Detect which cell encompasses the target text, then output its (x, y) center coordinate. 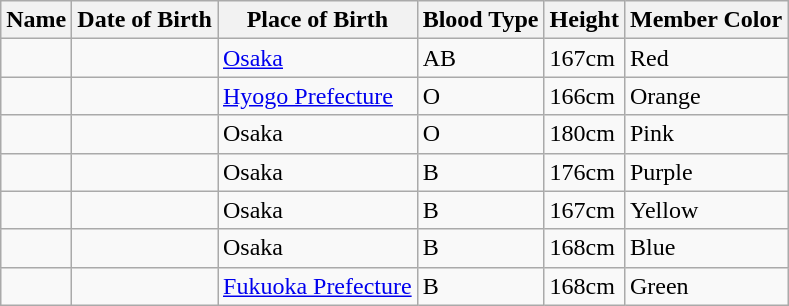
Height (584, 20)
176cm (584, 172)
Place of Birth (318, 20)
Fukuoka Prefecture (318, 286)
Name (36, 20)
Red (706, 58)
Member Color (706, 20)
Hyogo Prefecture (318, 96)
Pink (706, 134)
180cm (584, 134)
Orange (706, 96)
Blue (706, 248)
Blood Type (480, 20)
Date of Birth (145, 20)
166cm (584, 96)
Green (706, 286)
Yellow (706, 210)
Purple (706, 172)
AB (480, 58)
